Identify which cell holds the provided text, then report its [X, Y] central coordinate. 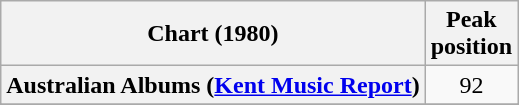
Peakposition [471, 34]
Australian Albums (Kent Music Report) [213, 85]
92 [471, 85]
Chart (1980) [213, 34]
